Pinpoint the cell where the given text exists, returning its (x, y) midpoint coordinate. 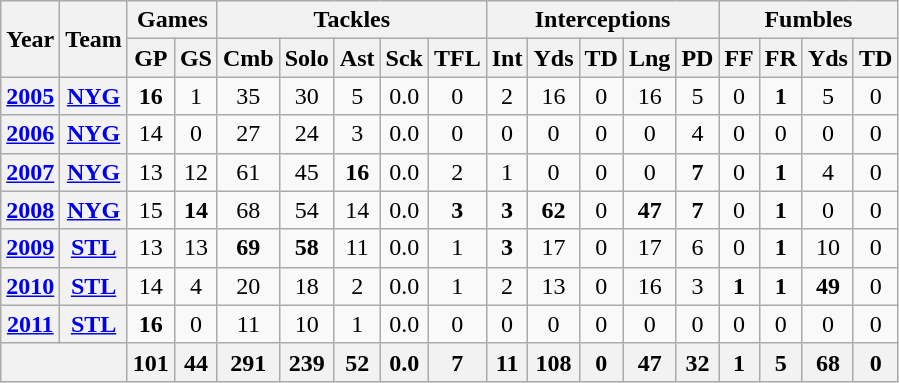
54 (306, 210)
2008 (30, 210)
2009 (30, 248)
239 (306, 362)
15 (150, 210)
Interceptions (602, 20)
Cmb (248, 58)
6 (698, 248)
24 (306, 134)
30 (306, 96)
Tackles (352, 20)
44 (196, 362)
Ast (357, 58)
2007 (30, 172)
TFL (457, 58)
52 (357, 362)
35 (248, 96)
61 (248, 172)
62 (554, 210)
Year (30, 39)
Games (172, 20)
2011 (30, 324)
58 (306, 248)
12 (196, 172)
GS (196, 58)
2005 (30, 96)
Int (507, 58)
49 (828, 286)
27 (248, 134)
69 (248, 248)
Lng (649, 58)
108 (554, 362)
Fumbles (808, 20)
32 (698, 362)
PD (698, 58)
FR (780, 58)
Solo (306, 58)
Sck (404, 58)
20 (248, 286)
2010 (30, 286)
GP (150, 58)
Team (94, 39)
2006 (30, 134)
45 (306, 172)
FF (739, 58)
101 (150, 362)
291 (248, 362)
18 (306, 286)
